Extract the [x, y] coordinate from the center of the cell holding the provided text.  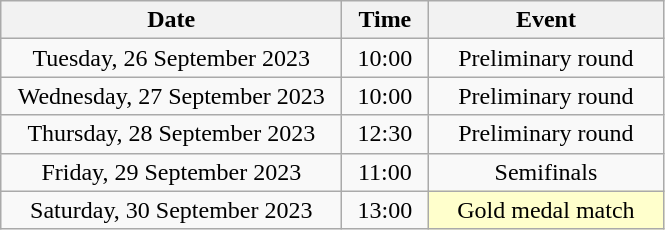
Event [546, 20]
Date [172, 20]
Semifinals [546, 172]
Wednesday, 27 September 2023 [172, 96]
Tuesday, 26 September 2023 [172, 58]
Friday, 29 September 2023 [172, 172]
Thursday, 28 September 2023 [172, 134]
12:30 [385, 134]
13:00 [385, 210]
Gold medal match [546, 210]
Time [385, 20]
Saturday, 30 September 2023 [172, 210]
11:00 [385, 172]
